Search for the cell housing the specified text and yield its (x, y) center coordinate. 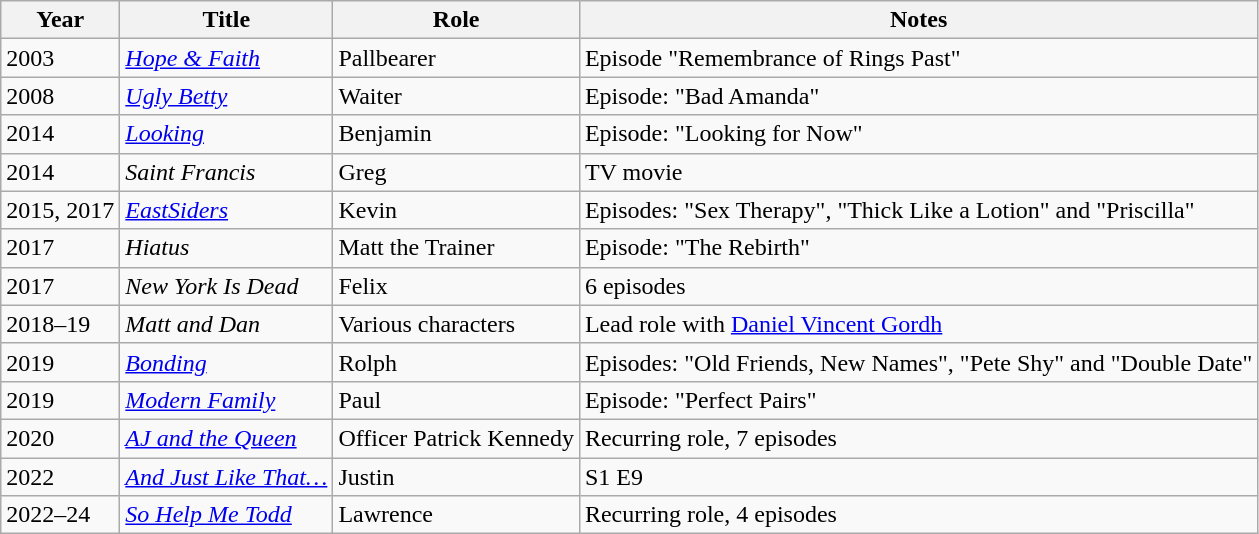
Benjamin (456, 134)
Paul (456, 400)
2015, 2017 (60, 210)
So Help Me Todd (226, 515)
Episodes: "Sex Therapy", "Thick Like a Lotion" and "Priscilla" (918, 210)
Hope & Faith (226, 58)
EastSiders (226, 210)
Matt and Dan (226, 324)
Episode: "Looking for Now" (918, 134)
Ugly Betty (226, 96)
Modern Family (226, 400)
Pallbearer (456, 58)
Looking (226, 134)
Episode: "Perfect Pairs" (918, 400)
Rolph (456, 362)
TV movie (918, 172)
2022–24 (60, 515)
Episode "Remembrance of Rings Past" (918, 58)
Waiter (456, 96)
Notes (918, 20)
2022 (60, 477)
Felix (456, 286)
2008 (60, 96)
Year (60, 20)
Episodes: "Old Friends, New Names", "Pete Shy" and "Double Date" (918, 362)
Lawrence (456, 515)
Matt the Trainer (456, 248)
S1 E9 (918, 477)
Title (226, 20)
New York Is Dead (226, 286)
AJ and the Queen (226, 438)
Saint Francis (226, 172)
And Just Like That… (226, 477)
Lead role with Daniel Vincent Gordh (918, 324)
Bonding (226, 362)
Role (456, 20)
Justin (456, 477)
Kevin (456, 210)
Various characters (456, 324)
Recurring role, 4 episodes (918, 515)
Episode: "Bad Amanda" (918, 96)
Recurring role, 7 episodes (918, 438)
Officer Patrick Kennedy (456, 438)
Hiatus (226, 248)
Episode: "The Rebirth" (918, 248)
6 episodes (918, 286)
2003 (60, 58)
2018–19 (60, 324)
2020 (60, 438)
Greg (456, 172)
